Identify which cell holds the provided text, then report its [x, y] central coordinate. 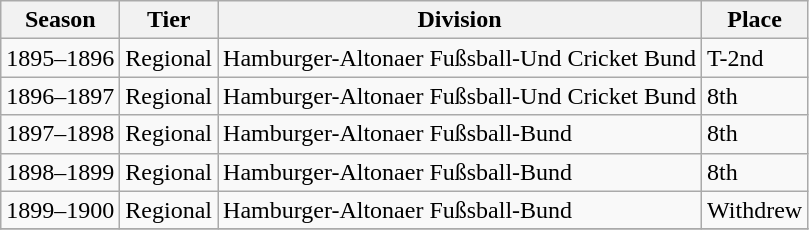
Tier [169, 20]
Division [460, 20]
1899–1900 [60, 210]
Place [755, 20]
Withdrew [755, 210]
T-2nd [755, 58]
1897–1898 [60, 134]
1895–1896 [60, 58]
Season [60, 20]
1898–1899 [60, 172]
1896–1897 [60, 96]
